Search for the cell housing the specified text and yield its (X, Y) center coordinate. 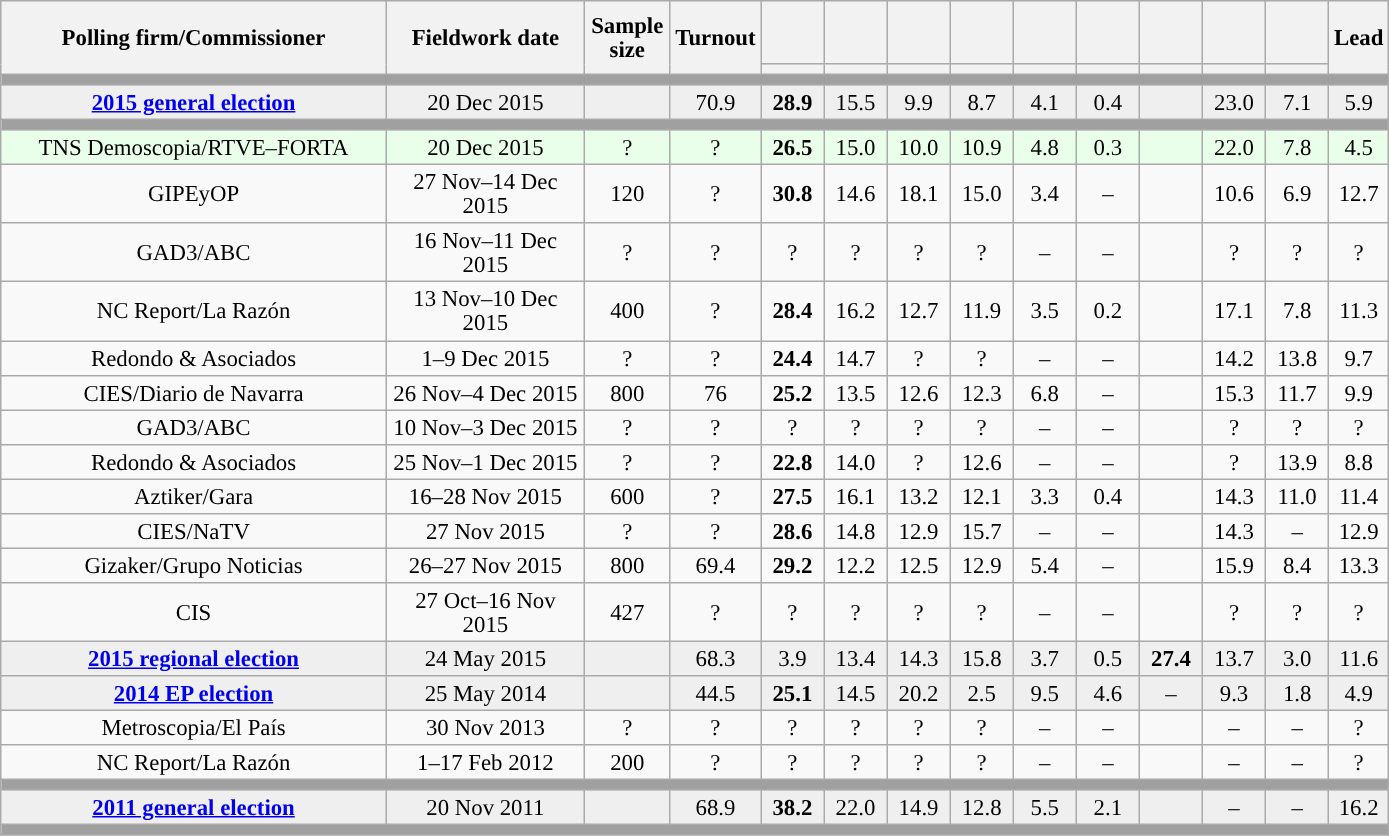
5.4 (1044, 566)
68.3 (716, 658)
13.2 (918, 496)
Sample size (627, 38)
3.0 (1298, 658)
12.1 (982, 496)
68.9 (716, 808)
TNS Demoscopia/RTVE–FORTA (194, 148)
14.6 (856, 194)
38.2 (792, 808)
18.1 (918, 194)
3.4 (1044, 194)
6.9 (1298, 194)
0.3 (1108, 148)
13.8 (1298, 358)
15.5 (856, 102)
27.4 (1170, 658)
5.9 (1359, 102)
27 Nov–14 Dec 2015 (485, 194)
22.8 (792, 462)
400 (627, 312)
12.5 (918, 566)
600 (627, 496)
2014 EP election (194, 694)
28.4 (792, 312)
12.8 (982, 808)
13.4 (856, 658)
15.8 (982, 658)
1–9 Dec 2015 (485, 358)
4.5 (1359, 148)
11.0 (1298, 496)
11.9 (982, 312)
CIS (194, 612)
Gizaker/Grupo Noticias (194, 566)
12.3 (982, 392)
9.7 (1359, 358)
GIPEyOP (194, 194)
76 (716, 392)
28.9 (792, 102)
30 Nov 2013 (485, 728)
44.5 (716, 694)
13.7 (1234, 658)
15.7 (982, 532)
Turnout (716, 38)
CIES/Diario de Navarra (194, 392)
200 (627, 762)
10.9 (982, 148)
Lead (1359, 38)
13 Nov–10 Dec 2015 (485, 312)
6.8 (1044, 392)
2.1 (1108, 808)
5.5 (1044, 808)
16 Nov–11 Dec 2015 (485, 254)
14.0 (856, 462)
10.6 (1234, 194)
10.0 (918, 148)
14.7 (856, 358)
4.6 (1108, 694)
24 May 2015 (485, 658)
26.5 (792, 148)
9.5 (1044, 694)
28.6 (792, 532)
3.9 (792, 658)
11.7 (1298, 392)
Fieldwork date (485, 38)
11.6 (1359, 658)
Metroscopia/El País (194, 728)
20.2 (918, 694)
15.3 (1234, 392)
70.9 (716, 102)
4.9 (1359, 694)
8.4 (1298, 566)
26 Nov–4 Dec 2015 (485, 392)
1.8 (1298, 694)
12.2 (856, 566)
27.5 (792, 496)
2011 general election (194, 808)
Aztiker/Gara (194, 496)
3.7 (1044, 658)
14.9 (918, 808)
14.2 (1234, 358)
8.8 (1359, 462)
Polling firm/Commissioner (194, 38)
0.5 (1108, 658)
14.5 (856, 694)
30.8 (792, 194)
25.2 (792, 392)
16.1 (856, 496)
9.3 (1234, 694)
24.4 (792, 358)
69.4 (716, 566)
2.5 (982, 694)
16–28 Nov 2015 (485, 496)
14.8 (856, 532)
26–27 Nov 2015 (485, 566)
11.3 (1359, 312)
27 Nov 2015 (485, 532)
0.2 (1108, 312)
CIES/NaTV (194, 532)
25.1 (792, 694)
3.3 (1044, 496)
13.9 (1298, 462)
29.2 (792, 566)
10 Nov–3 Dec 2015 (485, 428)
20 Nov 2011 (485, 808)
27 Oct–16 Nov 2015 (485, 612)
8.7 (982, 102)
13.5 (856, 392)
4.8 (1044, 148)
120 (627, 194)
15.9 (1234, 566)
427 (627, 612)
25 Nov–1 Dec 2015 (485, 462)
23.0 (1234, 102)
4.1 (1044, 102)
25 May 2014 (485, 694)
2015 general election (194, 102)
1–17 Feb 2012 (485, 762)
2015 regional election (194, 658)
17.1 (1234, 312)
7.1 (1298, 102)
13.3 (1359, 566)
11.4 (1359, 496)
3.5 (1044, 312)
